Capture the cell that displays the provided text and extract its (x, y) central coordinate. 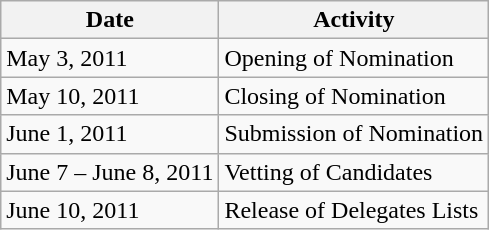
Date (110, 20)
Submission of Nomination (354, 134)
Opening of Nomination (354, 58)
Release of Delegates Lists (354, 210)
June 1, 2011 (110, 134)
June 10, 2011 (110, 210)
May 3, 2011 (110, 58)
May 10, 2011 (110, 96)
June 7 – June 8, 2011 (110, 172)
Activity (354, 20)
Closing of Nomination (354, 96)
Vetting of Candidates (354, 172)
